Detect which cell encompasses the target text, then output its [X, Y] center coordinate. 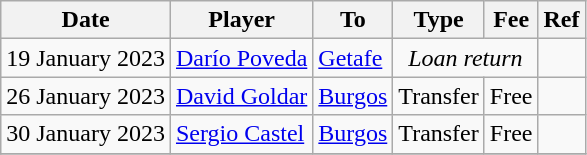
Player [241, 20]
30 January 2023 [86, 134]
David Goldar [241, 96]
19 January 2023 [86, 58]
Darío Poveda [241, 58]
Type [439, 20]
Fee [511, 20]
Loan return [466, 58]
Date [86, 20]
26 January 2023 [86, 96]
To [353, 20]
Sergio Castel [241, 134]
Ref [562, 20]
Getafe [353, 58]
